Pinpoint the cell where the given text exists, returning its (x, y) midpoint coordinate. 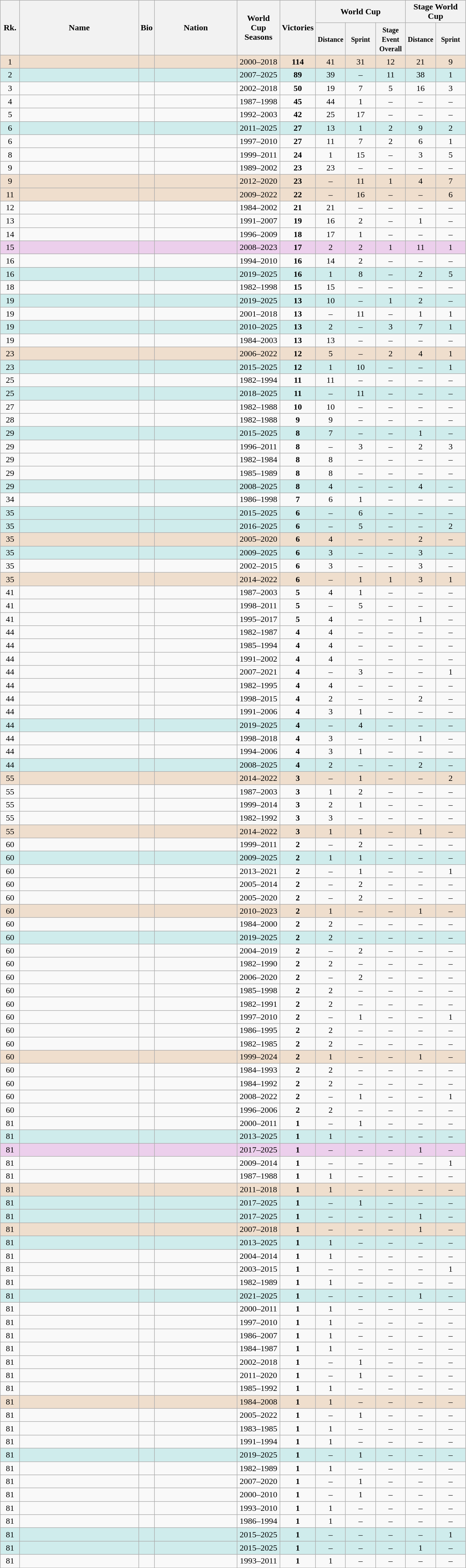
2007–2025 (259, 75)
1982–1984 (259, 460)
89 (298, 75)
2011–2018 (259, 1189)
1996–2011 (259, 447)
2005–2014 (259, 884)
50 (298, 88)
1986–1994 (259, 1521)
2000–2010 (259, 1495)
2005–2022 (259, 1415)
2006–2020 (259, 977)
1998–2018 (259, 738)
1991–2007 (259, 221)
1995–2017 (259, 619)
1992–2003 (259, 115)
2007–2020 (259, 1482)
2004–2019 (259, 951)
Victories (298, 28)
2011–2020 (259, 1375)
2009–2022 (259, 194)
1996–2006 (259, 1110)
28 (10, 420)
39 (330, 75)
1987–1998 (259, 101)
1996–2009 (259, 234)
1982–1991 (259, 1004)
1983–1985 (259, 1428)
1984–1993 (259, 1070)
1982–1998 (259, 287)
1984–1987 (259, 1349)
Nation (196, 28)
1989–2002 (259, 168)
2004–2014 (259, 1256)
World Cup Seasons (259, 28)
1998–2011 (259, 606)
34 (10, 500)
Stage Event Overall (391, 39)
1999–2024 (259, 1057)
1993–2011 (259, 1561)
31 (360, 62)
1982–1995 (259, 685)
1984–2008 (259, 1402)
2001–2018 (259, 314)
2000–2018 (259, 62)
1984–2003 (259, 340)
1986–1998 (259, 500)
114 (298, 62)
2016–2025 (259, 526)
2011–2025 (259, 128)
2003–2015 (259, 1269)
1985–1998 (259, 990)
38 (421, 75)
1982–1987 (259, 632)
1985–1989 (259, 473)
1982–1994 (259, 380)
22 (298, 194)
2012–2020 (259, 181)
1991–2006 (259, 712)
1998–2015 (259, 699)
2007–2018 (259, 1229)
2007–2021 (259, 672)
2013–2021 (259, 871)
1999–2014 (259, 805)
1982–1992 (259, 818)
1991–2002 (259, 659)
42 (298, 115)
2018–2025 (259, 393)
2006–2022 (259, 353)
Rk. (10, 28)
1993–2010 (259, 1508)
45 (298, 101)
2008–2022 (259, 1097)
1986–1995 (259, 1030)
1994–2010 (259, 261)
2008–2023 (259, 248)
1985–1994 (259, 646)
1987–1988 (259, 1176)
1991–1994 (259, 1441)
1994–2006 (259, 752)
2010–2023 (259, 911)
Stage World Cup (436, 12)
2009–2014 (259, 1163)
1984–1992 (259, 1083)
2002–2015 (259, 566)
24 (298, 154)
1984–2000 (259, 924)
1985–1992 (259, 1388)
1986–2007 (259, 1335)
Bio (147, 28)
2021–2025 (259, 1296)
1984–2002 (259, 208)
World Cup (360, 12)
2010–2025 (259, 327)
1982–1990 (259, 964)
1982–1985 (259, 1043)
Name (79, 28)
